Capture the cell that displays the provided text and extract its [x, y] central coordinate. 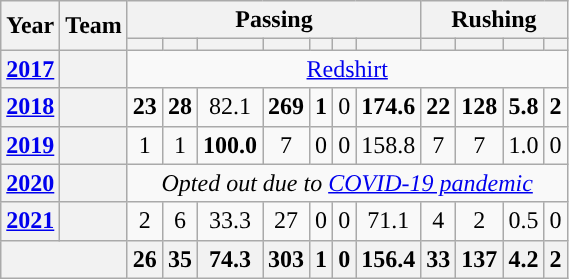
Opted out due to COVID-19 pandemic [347, 183]
Year [30, 26]
1.0 [524, 145]
128 [480, 107]
2017 [30, 69]
74.3 [230, 259]
2021 [30, 221]
2019 [30, 145]
Team [94, 26]
23 [144, 107]
6 [180, 221]
22 [438, 107]
Redshirt [347, 69]
27 [286, 221]
5.8 [524, 107]
Rushing [494, 20]
4.2 [524, 259]
82.1 [230, 107]
4 [438, 221]
33 [438, 259]
156.4 [388, 259]
174.6 [388, 107]
35 [180, 259]
71.1 [388, 221]
269 [286, 107]
137 [480, 259]
303 [286, 259]
2020 [30, 183]
2018 [30, 107]
28 [180, 107]
26 [144, 259]
0.5 [524, 221]
Passing [274, 20]
158.8 [388, 145]
100.0 [230, 145]
33.3 [230, 221]
